Identify which cell holds the provided text, then report its [x, y] central coordinate. 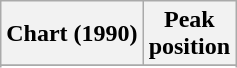
Peak position [189, 34]
Chart (1990) [72, 34]
